Find where the given text appears and provide that cell's center as [x, y] coordinate. 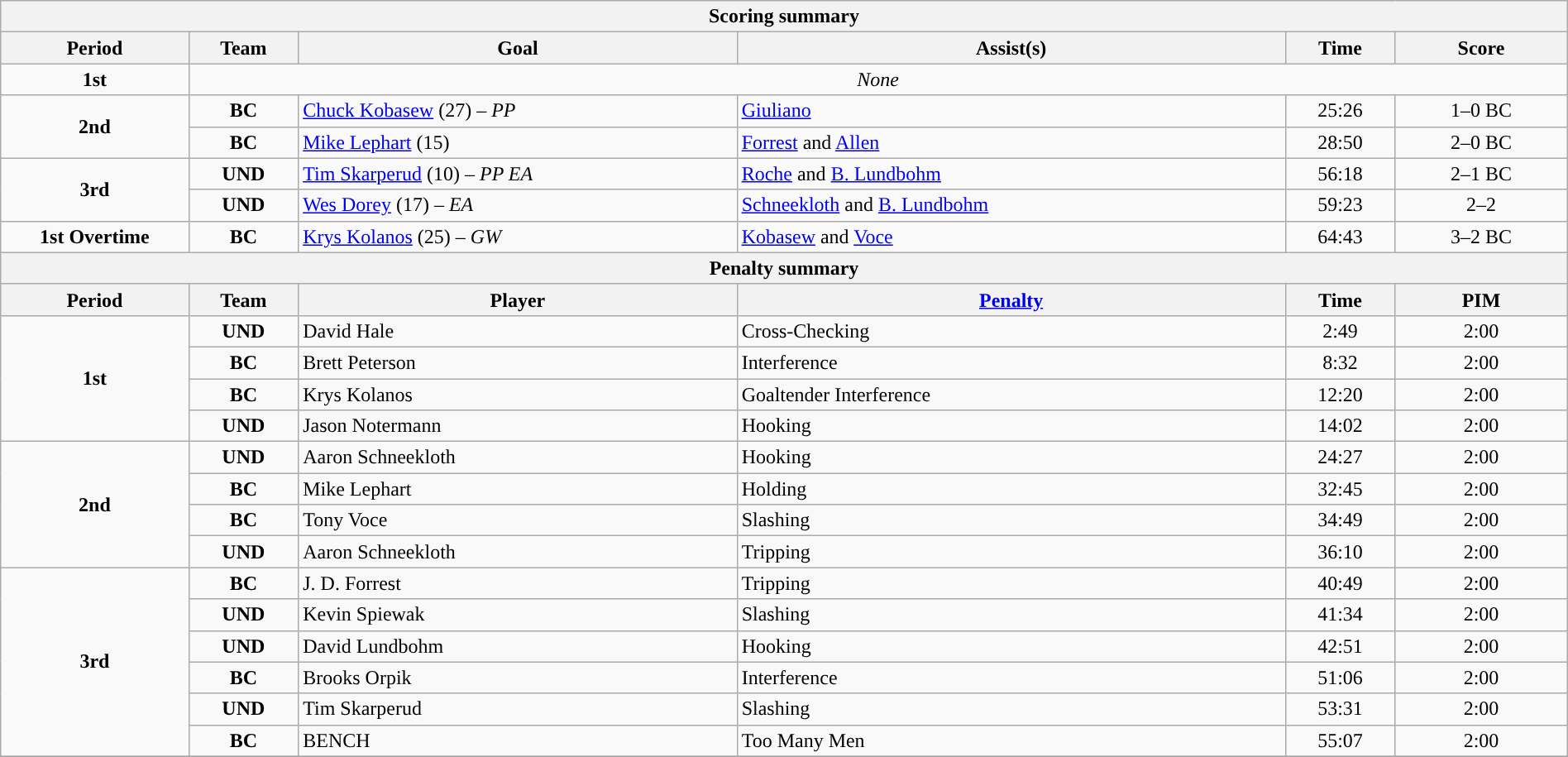
Penalty summary [784, 268]
Goal [518, 48]
2–1 BC [1481, 174]
1st Overtime [94, 237]
J. D. Forrest [518, 583]
64:43 [1340, 237]
BENCH [518, 740]
Mike Lephart [518, 489]
Too Many Men [1011, 740]
Assist(s) [1011, 48]
Wes Dorey (17) – EA [518, 205]
2–0 BC [1481, 142]
59:23 [1340, 205]
34:49 [1340, 520]
2:49 [1340, 331]
Score [1481, 48]
Mike Lephart (15) [518, 142]
55:07 [1340, 740]
Chuck Kobasew (27) – PP [518, 111]
David Hale [518, 331]
14:02 [1340, 426]
Brett Peterson [518, 362]
28:50 [1340, 142]
8:32 [1340, 362]
Krys Kolanos [518, 395]
24:27 [1340, 458]
56:18 [1340, 174]
3–2 BC [1481, 237]
David Lundbohm [518, 646]
53:31 [1340, 709]
42:51 [1340, 646]
Cross-Checking [1011, 331]
Goaltender Interference [1011, 395]
36:10 [1340, 552]
40:49 [1340, 583]
41:34 [1340, 615]
Giuliano [1011, 111]
Holding [1011, 489]
Tim Skarperud (10) – PP EA [518, 174]
PIM [1481, 299]
Schneekloth and B. Lundbohm [1011, 205]
Forrest and Allen [1011, 142]
Brooks Orpik [518, 678]
Roche and B. Lundbohm [1011, 174]
None [878, 79]
25:26 [1340, 111]
1–0 BC [1481, 111]
Tony Voce [518, 520]
Krys Kolanos (25) – GW [518, 237]
Scoring summary [784, 17]
Kevin Spiewak [518, 615]
Penalty [1011, 299]
Player [518, 299]
12:20 [1340, 395]
2–2 [1481, 205]
Tim Skarperud [518, 709]
Jason Notermann [518, 426]
51:06 [1340, 678]
Kobasew and Voce [1011, 237]
32:45 [1340, 489]
